For the text-containing cell, return its midpoint in (X, Y) coordinate format. 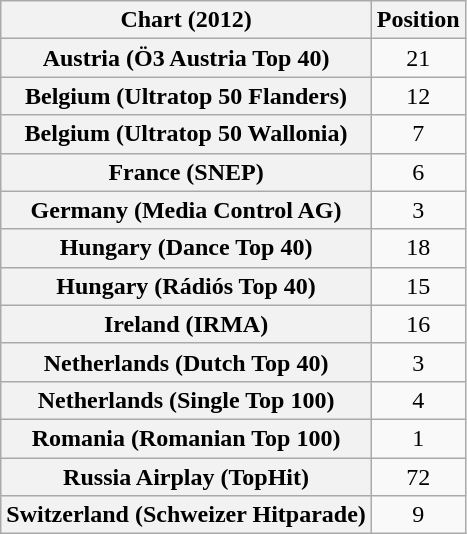
18 (418, 248)
72 (418, 477)
Position (418, 20)
1 (418, 438)
France (SNEP) (186, 172)
21 (418, 58)
Ireland (IRMA) (186, 324)
7 (418, 134)
Hungary (Rádiós Top 40) (186, 286)
Netherlands (Single Top 100) (186, 400)
Belgium (Ultratop 50 Flanders) (186, 96)
12 (418, 96)
Netherlands (Dutch Top 40) (186, 362)
Belgium (Ultratop 50 Wallonia) (186, 134)
Romania (Romanian Top 100) (186, 438)
4 (418, 400)
Germany (Media Control AG) (186, 210)
Russia Airplay (TopHit) (186, 477)
16 (418, 324)
Switzerland (Schweizer Hitparade) (186, 515)
Chart (2012) (186, 20)
Hungary (Dance Top 40) (186, 248)
Austria (Ö3 Austria Top 40) (186, 58)
9 (418, 515)
15 (418, 286)
6 (418, 172)
